Pinpoint the cell where the given text exists, returning its (x, y) midpoint coordinate. 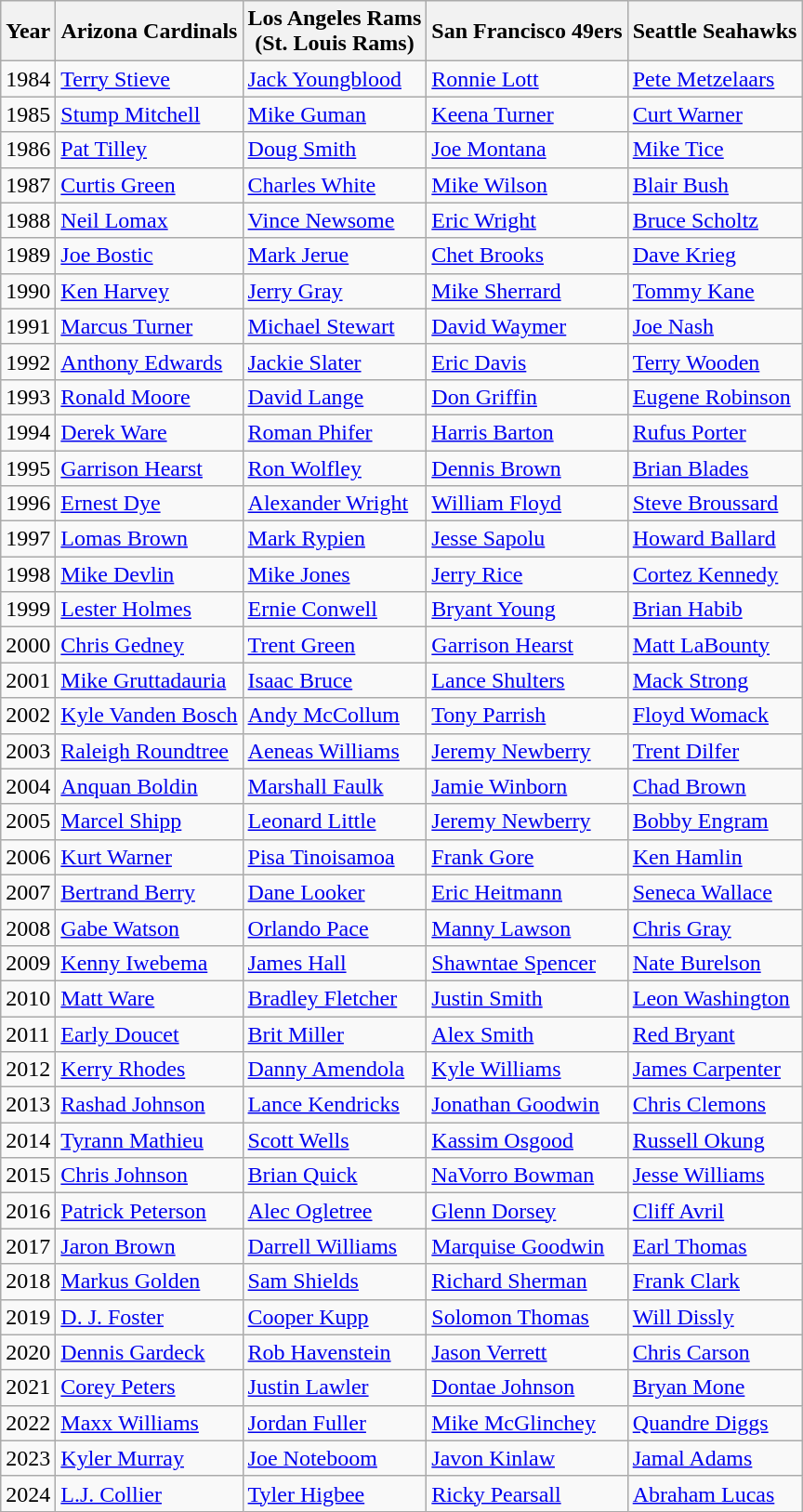
1993 (28, 397)
2017 (28, 1246)
Shawntae Spencer (527, 963)
Matt Ware (149, 998)
Tony Parrish (527, 716)
William Floyd (527, 504)
Chris Clemons (715, 1105)
Brian Blades (715, 467)
Alec Ogletree (335, 1211)
Kyle Vanden Bosch (149, 716)
Ricky Pearsall (527, 1493)
Marcel Shipp (149, 822)
Marshall Faulk (335, 786)
Cliff Avril (715, 1211)
Terry Stieve (149, 79)
Manny Lawson (527, 927)
Markus Golden (149, 1282)
Blair Bush (715, 185)
Chris Johnson (149, 1176)
Brian Habib (715, 610)
David Lange (335, 397)
Joe Bostic (149, 256)
1997 (28, 539)
Mack Strong (715, 680)
Mike Sherrard (527, 291)
Russell Okung (715, 1140)
Leonard Little (335, 822)
Abraham Lucas (715, 1493)
Jesse Sapolu (527, 539)
2013 (28, 1105)
Red Bryant (715, 1034)
Mike Gruttadauria (149, 680)
Seattle Seahawks (715, 32)
Los Angeles Rams(St. Louis Rams) (335, 32)
David Waymer (527, 326)
Year (28, 32)
Eric Wright (527, 220)
Vince Newsome (335, 220)
Dennis Brown (527, 467)
2022 (28, 1423)
Mike Tice (715, 150)
Ken Hamlin (715, 857)
Howard Ballard (715, 539)
Brit Miller (335, 1034)
Anthony Edwards (149, 362)
Darrell Williams (335, 1246)
Early Doucet (149, 1034)
1989 (28, 256)
1999 (28, 610)
Mike Jones (335, 574)
Quandre Diggs (715, 1423)
NaVorro Bowman (527, 1176)
2023 (28, 1458)
Rashad Johnson (149, 1105)
Curt Warner (715, 114)
Harris Barton (527, 432)
1987 (28, 185)
2012 (28, 1070)
San Francisco 49ers (527, 32)
2016 (28, 1211)
Kassim Osgood (527, 1140)
Ernest Dye (149, 504)
Dontae Johnson (527, 1387)
1998 (28, 574)
Keena Turner (527, 114)
Lomas Brown (149, 539)
L.J. Collier (149, 1493)
Isaac Bruce (335, 680)
James Carpenter (715, 1070)
Pete Metzelaars (715, 79)
Kyle Williams (527, 1070)
Danny Amendola (335, 1070)
Charles White (335, 185)
Joe Montana (527, 150)
2009 (28, 963)
Lance Shulters (527, 680)
Chris Gray (715, 927)
Marquise Goodwin (527, 1246)
Jamie Winborn (527, 786)
Roman Phifer (335, 432)
Marcus Turner (149, 326)
Don Griffin (527, 397)
Bruce Scholtz (715, 220)
Kerry Rhodes (149, 1070)
Pat Tilley (149, 150)
Trent Dilfer (715, 751)
Andy McCollum (335, 716)
Jamal Adams (715, 1458)
Solomon Thomas (527, 1317)
2011 (28, 1034)
Terry Wooden (715, 362)
D. J. Foster (149, 1317)
Joe Nash (715, 326)
1985 (28, 114)
Trent Green (335, 645)
Mike Devlin (149, 574)
Bryan Mone (715, 1387)
Eugene Robinson (715, 397)
Patrick Peterson (149, 1211)
Alexander Wright (335, 504)
2006 (28, 857)
2008 (28, 927)
2024 (28, 1493)
Mike Guman (335, 114)
Chad Brown (715, 786)
Jaron Brown (149, 1246)
1996 (28, 504)
Mark Jerue (335, 256)
Joe Noteboom (335, 1458)
Rob Havenstein (335, 1352)
Justin Smith (527, 998)
Frank Clark (715, 1282)
Jerry Gray (335, 291)
2007 (28, 892)
James Hall (335, 963)
2000 (28, 645)
Cortez Kennedy (715, 574)
Leon Washington (715, 998)
Justin Lawler (335, 1387)
Earl Thomas (715, 1246)
Dennis Gardeck (149, 1352)
Ronald Moore (149, 397)
2003 (28, 751)
Lance Kendricks (335, 1105)
2021 (28, 1387)
Kurt Warner (149, 857)
Arizona Cardinals (149, 32)
Jackie Slater (335, 362)
Ronnie Lott (527, 79)
Curtis Green (149, 185)
Ernie Conwell (335, 610)
1991 (28, 326)
Ron Wolfley (335, 467)
Rufus Porter (715, 432)
1986 (28, 150)
2001 (28, 680)
Stump Mitchell (149, 114)
2019 (28, 1317)
Pisa Tinoisamoa (335, 857)
Lester Holmes (149, 610)
Brian Quick (335, 1176)
Scott Wells (335, 1140)
2018 (28, 1282)
Glenn Dorsey (527, 1211)
Eric Davis (527, 362)
Dave Krieg (715, 256)
Dane Looker (335, 892)
1988 (28, 220)
Gabe Watson (149, 927)
Derek Ware (149, 432)
Jonathan Goodwin (527, 1105)
2020 (28, 1352)
2004 (28, 786)
Seneca Wallace (715, 892)
1995 (28, 467)
Richard Sherman (527, 1282)
2010 (28, 998)
Corey Peters (149, 1387)
Kenny Iwebema (149, 963)
Mark Rypien (335, 539)
Jason Verrett (527, 1352)
Jordan Fuller (335, 1423)
Tyrann Mathieu (149, 1140)
Chet Brooks (527, 256)
Jesse Williams (715, 1176)
Bryant Young (527, 610)
Mike Wilson (527, 185)
1984 (28, 79)
Aeneas Williams (335, 751)
Maxx Williams (149, 1423)
Alex Smith (527, 1034)
Jerry Rice (527, 574)
Kyler Murray (149, 1458)
Nate Burelson (715, 963)
2015 (28, 1176)
Raleigh Roundtree (149, 751)
Chris Gedney (149, 645)
2002 (28, 716)
Anquan Boldin (149, 786)
Cooper Kupp (335, 1317)
Bradley Fletcher (335, 998)
Neil Lomax (149, 220)
1990 (28, 291)
2014 (28, 1140)
Floyd Womack (715, 716)
Javon Kinlaw (527, 1458)
Orlando Pace (335, 927)
Eric Heitmann (527, 892)
1994 (28, 432)
Chris Carson (715, 1352)
Matt LaBounty (715, 645)
Jack Youngblood (335, 79)
Michael Stewart (335, 326)
1992 (28, 362)
Frank Gore (527, 857)
Will Dissly (715, 1317)
Sam Shields (335, 1282)
Bobby Engram (715, 822)
Tommy Kane (715, 291)
Ken Harvey (149, 291)
Bertrand Berry (149, 892)
Doug Smith (335, 150)
Mike McGlinchey (527, 1423)
Tyler Higbee (335, 1493)
Steve Broussard (715, 504)
2005 (28, 822)
